Detect which cell encompasses the target text, then output its (X, Y) center coordinate. 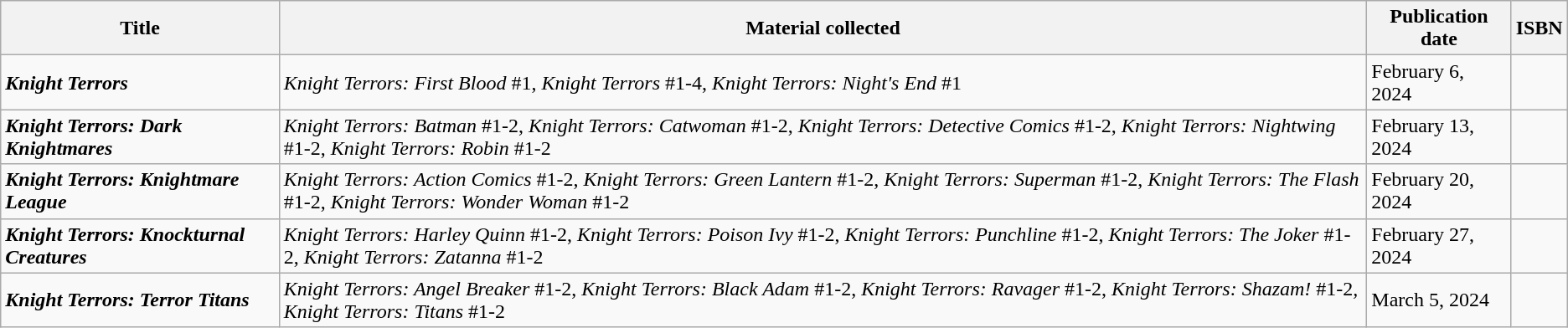
Knight Terrors: Terror Titans (141, 300)
Knight Terrors (141, 82)
February 27, 2024 (1439, 246)
Material collected (823, 28)
February 20, 2024 (1439, 191)
ISBN (1540, 28)
Publication date (1439, 28)
Knight Terrors: Knightmare League (141, 191)
February 6, 2024 (1439, 82)
Title (141, 28)
March 5, 2024 (1439, 300)
Knight Terrors: Knockturnal Creatures (141, 246)
Knight Terrors: Dark Knightmares (141, 137)
Knight Terrors: First Blood #1, Knight Terrors #1-4, Knight Terrors: Night's End #1 (823, 82)
February 13, 2024 (1439, 137)
